For the text-containing cell, return its midpoint in [x, y] coordinate format. 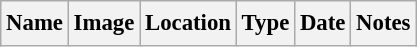
Date [323, 24]
Location [188, 24]
Image [104, 24]
Type [265, 24]
Name [35, 24]
Notes [384, 24]
